Find where the given text appears and provide that cell's center as [x, y] coordinate. 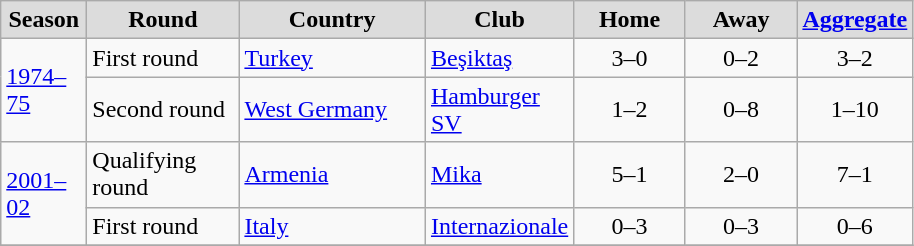
Beşiktaş [499, 58]
2–0 [741, 174]
Hamburger SV [499, 110]
Mika [499, 174]
Season [44, 20]
West Germany [332, 110]
1–10 [855, 110]
Country [332, 20]
Away [741, 20]
Turkey [332, 58]
Second round [163, 110]
Club [499, 20]
3–0 [630, 58]
5–1 [630, 174]
1–2 [630, 110]
Home [630, 20]
7–1 [855, 174]
Round [163, 20]
0–2 [741, 58]
1974–75 [44, 90]
Internazionale [499, 226]
3–2 [855, 58]
0–8 [741, 110]
Italy [332, 226]
Armenia [332, 174]
2001–02 [44, 194]
Aggregate [855, 20]
0–6 [855, 226]
Qualifying round [163, 174]
